From the cell containing the given text, extract its center point as (x, y) coordinate. 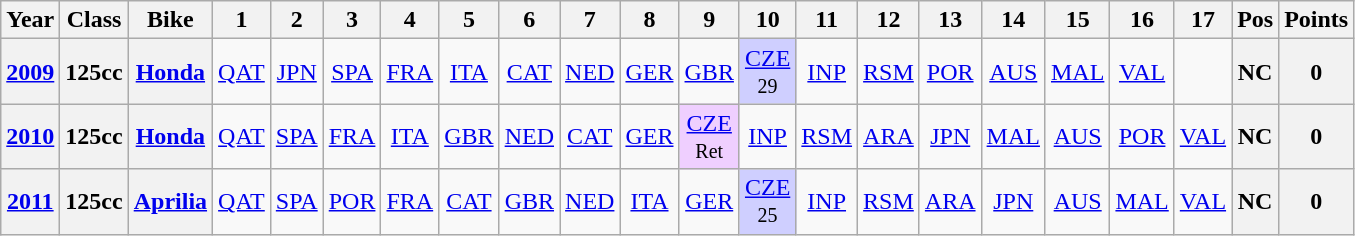
CZE25 (767, 202)
Pos (1256, 20)
5 (469, 20)
8 (650, 20)
Points (1316, 20)
3 (352, 20)
7 (590, 20)
15 (1077, 20)
Year (30, 20)
13 (950, 20)
Class (94, 20)
9 (709, 20)
14 (1013, 20)
2009 (30, 72)
1 (242, 20)
4 (410, 20)
12 (889, 20)
2010 (30, 136)
16 (1142, 20)
17 (1202, 20)
CZERet (709, 136)
10 (767, 20)
CZE29 (767, 72)
2 (296, 20)
Bike (170, 20)
Aprilia (170, 202)
11 (827, 20)
2011 (30, 202)
6 (529, 20)
